Pinpoint the cell where the given text exists, returning its [X, Y] midpoint coordinate. 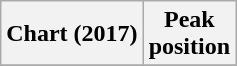
Chart (2017) [72, 34]
Peakposition [189, 34]
